Find where the given text appears and provide that cell's center as [X, Y] coordinate. 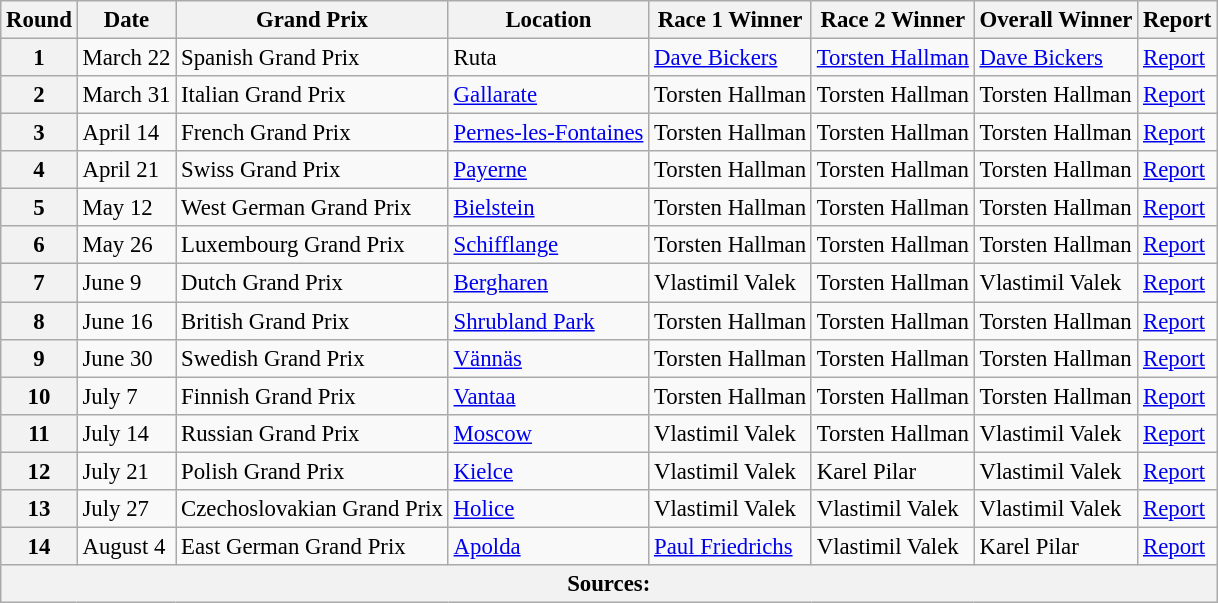
April 21 [126, 170]
May 26 [126, 245]
Luxembourg Grand Prix [312, 245]
Pernes-les-Fontaines [548, 133]
March 22 [126, 58]
Date [126, 20]
Race 2 Winner [892, 20]
French Grand Prix [312, 133]
Shrubland Park [548, 321]
West German Grand Prix [312, 208]
July 14 [126, 433]
2 [39, 95]
Vantaa [548, 396]
14 [39, 546]
11 [39, 433]
Sources: [609, 584]
Italian Grand Prix [312, 95]
Gallarate [548, 95]
Bergharen [548, 283]
Kielce [548, 471]
7 [39, 283]
Swedish Grand Prix [312, 358]
Dutch Grand Prix [312, 283]
June 9 [126, 283]
Moscow [548, 433]
Grand Prix [312, 20]
Czechoslovakian Grand Prix [312, 509]
British Grand Prix [312, 321]
4 [39, 170]
Ruta [548, 58]
Location [548, 20]
12 [39, 471]
Apolda [548, 546]
Payerne [548, 170]
5 [39, 208]
Holice [548, 509]
July 27 [126, 509]
6 [39, 245]
10 [39, 396]
Overall Winner [1056, 20]
Finnish Grand Prix [312, 396]
Spanish Grand Prix [312, 58]
July 7 [126, 396]
June 30 [126, 358]
April 14 [126, 133]
Race 1 Winner [730, 20]
9 [39, 358]
8 [39, 321]
Schifflange [548, 245]
Polish Grand Prix [312, 471]
June 16 [126, 321]
East German Grand Prix [312, 546]
3 [39, 133]
July 21 [126, 471]
Paul Friedrichs [730, 546]
13 [39, 509]
August 4 [126, 546]
1 [39, 58]
Round [39, 20]
Swiss Grand Prix [312, 170]
May 12 [126, 208]
Russian Grand Prix [312, 433]
Bielstein [548, 208]
Vännäs [548, 358]
March 31 [126, 95]
